Extract the [X, Y] coordinate from the center of the cell holding the provided text.  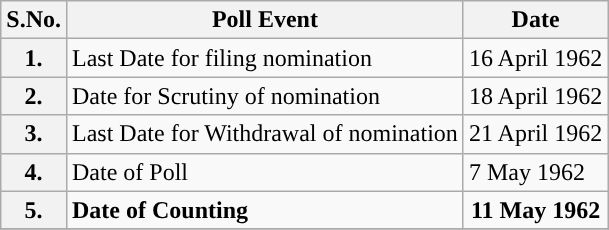
Last Date for Withdrawal of nomination [264, 134]
7 May 1962 [535, 172]
Date of Poll [264, 172]
16 April 1962 [535, 58]
Date of Counting [264, 210]
Last Date for filing nomination [264, 58]
11 May 1962 [535, 210]
18 April 1962 [535, 96]
S.No. [34, 20]
Date [535, 20]
2. [34, 96]
1. [34, 58]
4. [34, 172]
3. [34, 134]
Poll Event [264, 20]
5. [34, 210]
Date for Scrutiny of nomination [264, 96]
21 April 1962 [535, 134]
